Extract the [x, y] coordinate from the center of the cell holding the provided text.  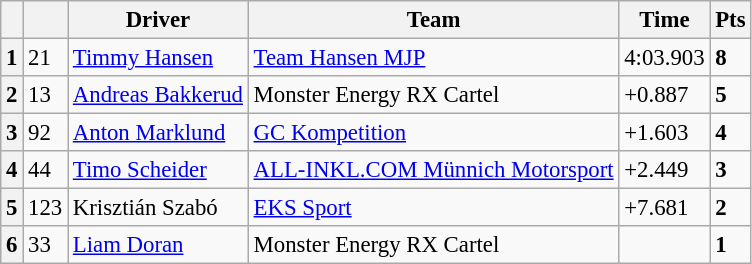
Pts [730, 20]
+2.449 [664, 170]
Timo Scheider [158, 170]
Driver [158, 20]
Krisztián Szabó [158, 208]
92 [46, 133]
Liam Doran [158, 245]
Team Hansen MJP [434, 58]
21 [46, 58]
Time [664, 20]
8 [730, 58]
6 [12, 245]
ALL-INKL.COM Münnich Motorsport [434, 170]
33 [46, 245]
EKS Sport [434, 208]
Andreas Bakkerud [158, 95]
4:03.903 [664, 58]
Timmy Hansen [158, 58]
123 [46, 208]
44 [46, 170]
+1.603 [664, 133]
+7.681 [664, 208]
13 [46, 95]
+0.887 [664, 95]
Anton Marklund [158, 133]
Team [434, 20]
GC Kompetition [434, 133]
